Find where the given text appears and provide that cell's center as (x, y) coordinate. 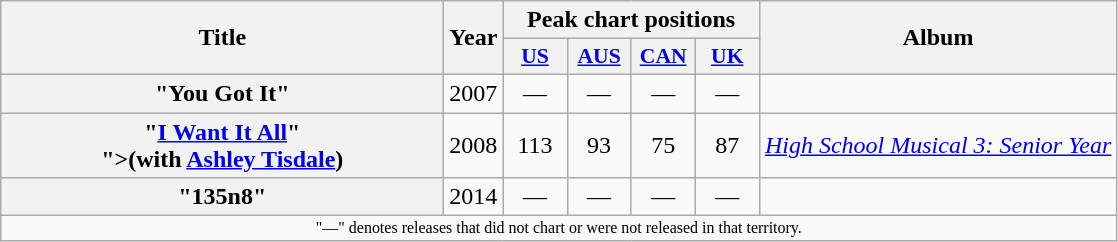
87 (727, 144)
US (535, 57)
Year (474, 38)
113 (535, 144)
AUS (599, 57)
"135n8" (222, 197)
UK (727, 57)
CAN (663, 57)
Album (938, 38)
2014 (474, 197)
2008 (474, 144)
High School Musical 3: Senior Year (938, 144)
Peak chart positions (631, 20)
75 (663, 144)
93 (599, 144)
"—" denotes releases that did not chart or were not released in that territory. (559, 228)
2007 (474, 93)
Title (222, 38)
"I Want It All"">(with Ashley Tisdale) (222, 144)
"You Got It" (222, 93)
